Output the [x, y] coordinate of the center of the cell containing the given text.  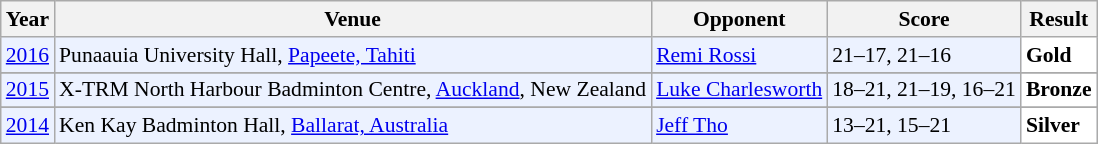
2014 [28, 126]
Remi Rossi [739, 55]
Year [28, 19]
2015 [28, 90]
X-TRM North Harbour Badminton Centre, Auckland, New Zealand [352, 90]
Jeff Tho [739, 126]
18–21, 21–19, 16–21 [924, 90]
Score [924, 19]
13–21, 15–21 [924, 126]
21–17, 21–16 [924, 55]
Gold [1059, 55]
Silver [1059, 126]
Result [1059, 19]
Bronze [1059, 90]
Ken Kay Badminton Hall, Ballarat, Australia [352, 126]
2016 [28, 55]
Opponent [739, 19]
Venue [352, 19]
Punaauia University Hall, Papeete, Tahiti [352, 55]
Luke Charlesworth [739, 90]
